Determine the [x, y] coordinate at the center of the cell enclosing the given text.  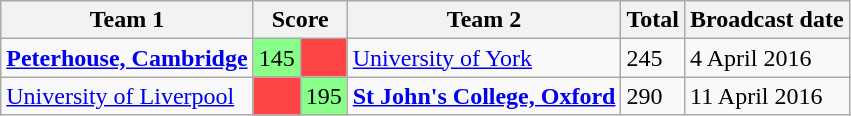
Team 2 [484, 20]
Total [653, 20]
University of Liverpool [127, 96]
245 [653, 58]
St John's College, Oxford [484, 96]
195 [324, 96]
290 [653, 96]
Score [300, 20]
Team 1 [127, 20]
University of York [484, 58]
145 [276, 58]
Peterhouse, Cambridge [127, 58]
Broadcast date [768, 20]
11 April 2016 [768, 96]
4 April 2016 [768, 58]
